For the text-containing cell, return its midpoint in (x, y) coordinate format. 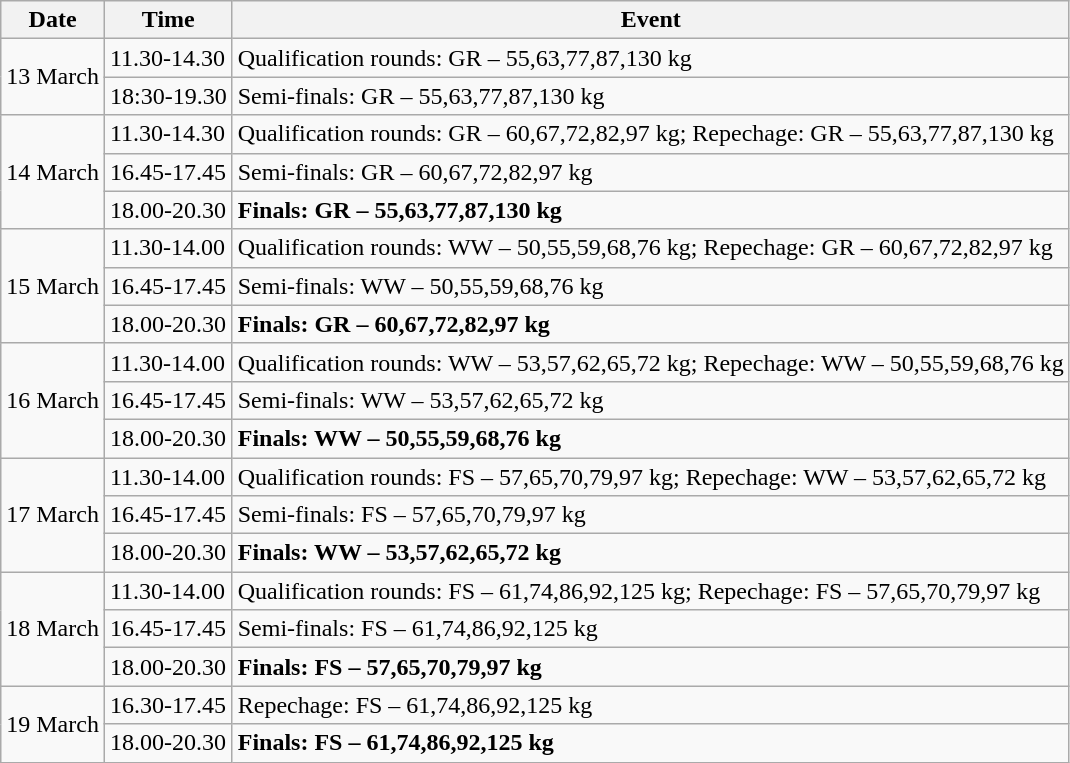
Finals: FS – 61,74,86,92,125 kg (650, 743)
Finals: GR – 60,67,72,82,97 kg (650, 324)
17 March (53, 515)
Semi-finals: WW – 50,55,59,68,76 kg (650, 286)
15 March (53, 286)
Qualification rounds: GR – 60,67,72,82,97 kg; Repechage: GR – 55,63,77,87,130 kg (650, 134)
Finals: WW – 50,55,59,68,76 kg (650, 438)
Finals: WW – 53,57,62,65,72 kg (650, 553)
Semi-finals: GR – 55,63,77,87,130 kg (650, 96)
19 March (53, 724)
Qualification rounds: FS – 61,74,86,92,125 kg; Repechage: FS – 57,65,70,79,97 kg (650, 591)
Finals: FS – 57,65,70,79,97 kg (650, 667)
13 March (53, 77)
Date (53, 20)
Event (650, 20)
18 March (53, 629)
Repechage: FS – 61,74,86,92,125 kg (650, 705)
18:30-19.30 (168, 96)
Qualification rounds: WW – 53,57,62,65,72 kg; Repechage: WW – 50,55,59,68,76 kg (650, 362)
16.30-17.45 (168, 705)
14 March (53, 172)
Semi-finals: WW – 53,57,62,65,72 kg (650, 400)
Semi-finals: FS – 57,65,70,79,97 kg (650, 515)
Finals: GR – 55,63,77,87,130 kg (650, 210)
Time (168, 20)
Semi-finals: GR – 60,67,72,82,97 kg (650, 172)
Semi-finals: FS – 61,74,86,92,125 kg (650, 629)
Qualification rounds: FS – 57,65,70,79,97 kg; Repechage: WW – 53,57,62,65,72 kg (650, 477)
Qualification rounds: GR – 55,63,77,87,130 kg (650, 58)
16 March (53, 400)
Qualification rounds: WW – 50,55,59,68,76 kg; Repechage: GR – 60,67,72,82,97 kg (650, 248)
